Identify which cell holds the provided text, then report its [X, Y] central coordinate. 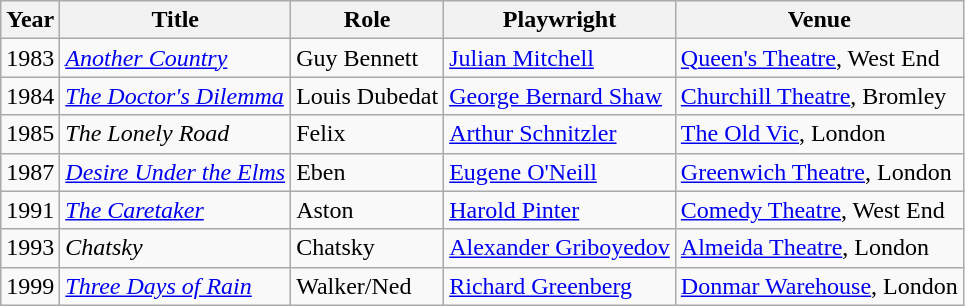
The Caretaker [176, 210]
The Lonely Road [176, 134]
Queen's Theatre, West End [819, 58]
Venue [819, 20]
Eben [368, 172]
Three Days of Rain [176, 286]
Aston [368, 210]
Role [368, 20]
1999 [30, 286]
1991 [30, 210]
Guy Bennett [368, 58]
Year [30, 20]
Alexander Griboyedov [560, 248]
The Doctor's Dilemma [176, 96]
Churchill Theatre, Bromley [819, 96]
Comedy Theatre, West End [819, 210]
Harold Pinter [560, 210]
Playwright [560, 20]
Almeida Theatre, London [819, 248]
George Bernard Shaw [560, 96]
1983 [30, 58]
Title [176, 20]
Another Country [176, 58]
Greenwich Theatre, London [819, 172]
1993 [30, 248]
1984 [30, 96]
Richard Greenberg [560, 286]
The Old Vic, London [819, 134]
1987 [30, 172]
Felix [368, 134]
Louis Dubedat [368, 96]
Donmar Warehouse, London [819, 286]
Arthur Schnitzler [560, 134]
Desire Under the Elms [176, 172]
Walker/Ned [368, 286]
Julian Mitchell [560, 58]
1985 [30, 134]
Eugene O'Neill [560, 172]
